For the text-containing cell, return its midpoint in (x, y) coordinate format. 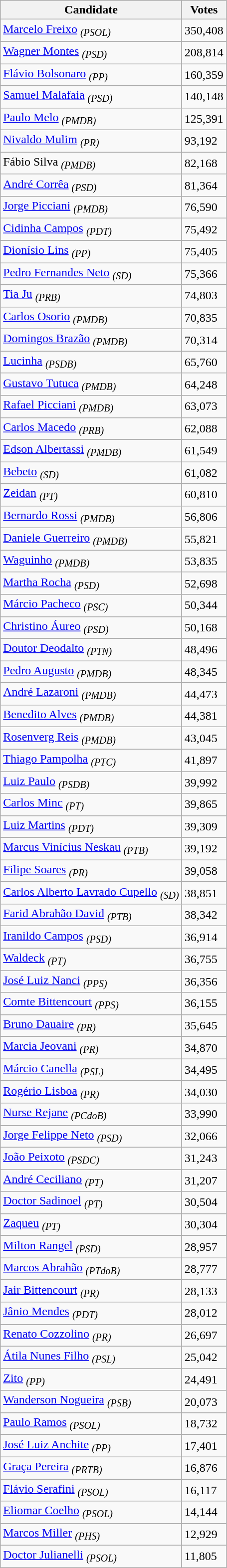
Luiz Martins (PDT) (91, 826)
Jorge Picciani (PMDB) (91, 207)
André Lazaroni (PMDB) (91, 694)
41,897 (204, 760)
Gustavo Tutuca (PMDB) (91, 384)
12,929 (204, 1534)
30,504 (204, 1202)
53,835 (204, 561)
160,359 (204, 75)
52,698 (204, 583)
João Peixoto (PSDC) (91, 1158)
48,496 (204, 649)
Samuel Malafaia (PSD) (91, 97)
Votes (204, 10)
Carlos Osorio (PMDB) (91, 318)
Cidinha Campos (PDT) (91, 229)
Paulo Melo (PMDB) (91, 119)
Átila Nunes Filho (PSL) (91, 1357)
Martha Rocha (PSD) (91, 583)
350,408 (204, 30)
34,870 (204, 1048)
56,806 (204, 517)
Fábio Silva (PMDB) (91, 163)
64,248 (204, 384)
Nurse Rejane (PCdoB) (91, 1114)
26,697 (204, 1335)
Márcio Pacheco (PSC) (91, 605)
Carlos Minc (PT) (91, 804)
28,012 (204, 1313)
31,243 (204, 1158)
65,760 (204, 362)
Marcos Miller (PHS) (91, 1534)
Lucinha (PSDB) (91, 362)
11,805 (204, 1557)
34,030 (204, 1092)
16,117 (204, 1490)
André Corrêa (PSD) (91, 185)
Christino Áureo (PSD) (91, 627)
140,148 (204, 97)
Marcia Jeovani (PR) (91, 1048)
Wagner Montes (PSD) (91, 52)
Marcos Abrahão (PTdoB) (91, 1269)
24,491 (204, 1379)
Carlos Alberto Lavrado Cupello (SD) (91, 893)
32,066 (204, 1136)
34,495 (204, 1070)
75,405 (204, 251)
125,391 (204, 119)
16,876 (204, 1468)
José Luiz Anchite (PP) (91, 1446)
36,914 (204, 937)
20,073 (204, 1401)
74,803 (204, 296)
76,590 (204, 207)
Candidate (91, 10)
61,082 (204, 473)
70,314 (204, 340)
Flávio Serafini (PSOL) (91, 1490)
36,755 (204, 959)
39,992 (204, 782)
Filipe Soares (PR) (91, 871)
Márcio Canella (PSL) (91, 1070)
44,381 (204, 716)
75,366 (204, 274)
93,192 (204, 141)
Zito (PP) (91, 1379)
33,990 (204, 1114)
Zaqueu (PT) (91, 1224)
Pedro Fernandes Neto (SD) (91, 274)
28,133 (204, 1291)
Iranildo Campos (PSD) (91, 937)
31,207 (204, 1180)
63,073 (204, 406)
Luiz Paulo (PSDB) (91, 782)
Jânio Mendes (PDT) (91, 1313)
André Ceciliano (PT) (91, 1180)
39,865 (204, 804)
38,851 (204, 893)
36,155 (204, 1003)
José Luiz Nanci (PPS) (91, 981)
Rafael Picciani (PMDB) (91, 406)
Doctor Sadinoel (PT) (91, 1202)
48,345 (204, 672)
43,045 (204, 738)
Rogério Lisboa (PR) (91, 1092)
38,342 (204, 915)
Eliomar Coelho (PSOL) (91, 1512)
75,492 (204, 229)
17,401 (204, 1446)
Flávio Bolsonaro (PP) (91, 75)
62,088 (204, 428)
Milton Rangel (PSD) (91, 1247)
Edson Albertassi (PMDB) (91, 450)
28,777 (204, 1269)
Bernardo Rossi (PMDB) (91, 517)
Bebeto (SD) (91, 473)
36,356 (204, 981)
50,168 (204, 627)
44,473 (204, 694)
Thiago Pampolha (PTC) (91, 760)
35,645 (204, 1025)
Daniele Guerreiro (PMDB) (91, 539)
Renato Cozzolino (PR) (91, 1335)
Rosenverg Reis (PMDB) (91, 738)
39,192 (204, 849)
Nivaldo Mulim (PR) (91, 141)
61,549 (204, 450)
14,144 (204, 1512)
50,344 (204, 605)
60,810 (204, 495)
Marcus Vinícius Neskau (PTB) (91, 849)
Waguinho (PMDB) (91, 561)
Benedito Alves (PMDB) (91, 716)
28,957 (204, 1247)
Farid Abrahão David (PTB) (91, 915)
81,364 (204, 185)
Bruno Dauaire (PR) (91, 1025)
208,814 (204, 52)
Wanderson Nogueira (PSB) (91, 1401)
82,168 (204, 163)
Pedro Augusto (PMDB) (91, 672)
Carlos Macedo (PRB) (91, 428)
Domingos Brazão (PMDB) (91, 340)
Waldeck (PT) (91, 959)
39,309 (204, 826)
30,304 (204, 1224)
Paulo Ramos (PSOL) (91, 1423)
55,821 (204, 539)
70,835 (204, 318)
Jair Bittencourt (PR) (91, 1291)
18,732 (204, 1423)
39,058 (204, 871)
Doutor Deodalto (PTN) (91, 649)
Marcelo Freixo (PSOL) (91, 30)
Graça Pereira (PRTB) (91, 1468)
Jorge Felippe Neto (PSD) (91, 1136)
Tia Ju (PRB) (91, 296)
Dionísio Lins (PP) (91, 251)
Comte Bittencourt (PPS) (91, 1003)
25,042 (204, 1357)
Doctor Julianelli (PSOL) (91, 1557)
Zeidan (PT) (91, 495)
